Locate the cell with the specified text and output its (x, y) center coordinate. 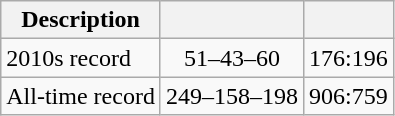
176:196 (348, 58)
906:759 (348, 96)
Description (81, 20)
All-time record (81, 96)
51–43–60 (232, 58)
2010s record (81, 58)
249–158–198 (232, 96)
